Determine the [X, Y] coordinate at the center of the cell enclosing the given text.  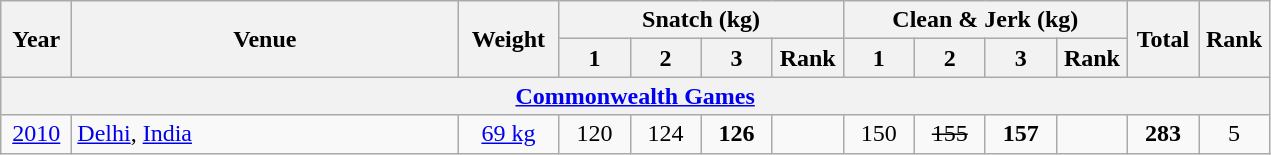
69 kg [508, 134]
Commonwealth Games [636, 96]
5 [1234, 134]
157 [1020, 134]
120 [594, 134]
Venue [265, 39]
124 [666, 134]
150 [878, 134]
Weight [508, 39]
283 [1162, 134]
155 [950, 134]
Year [36, 39]
Snatch (kg) [701, 20]
Delhi, India [265, 134]
Clean & Jerk (kg) [985, 20]
Total [1162, 39]
126 [736, 134]
2010 [36, 134]
